Return [X, Y] of the center of cell containing provided text 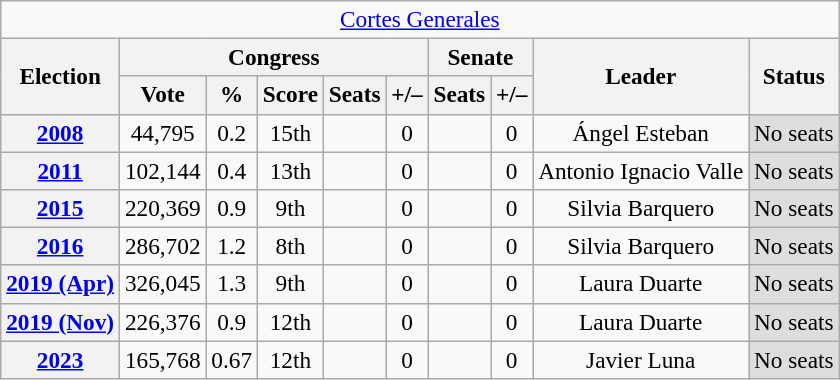
2019 (Apr) [60, 284]
2008 [60, 133]
2016 [60, 246]
Javier Luna [641, 359]
% [232, 95]
Senate [480, 57]
Election [60, 76]
226,376 [162, 322]
15th [290, 133]
44,795 [162, 133]
165,768 [162, 359]
2015 [60, 208]
220,369 [162, 208]
1.2 [232, 246]
Status [794, 76]
0.4 [232, 170]
Vote [162, 95]
326,045 [162, 284]
0.2 [232, 133]
8th [290, 246]
Leader [641, 76]
Ángel Esteban [641, 133]
Score [290, 95]
Congress [274, 57]
13th [290, 170]
0.67 [232, 359]
2023 [60, 359]
Cortes Generales [420, 19]
1.3 [232, 284]
286,702 [162, 246]
Antonio Ignacio Valle [641, 170]
2011 [60, 170]
102,144 [162, 170]
2019 (Nov) [60, 322]
